Scan for the cell matching the given text and deliver its (X, Y) coordinate at center. 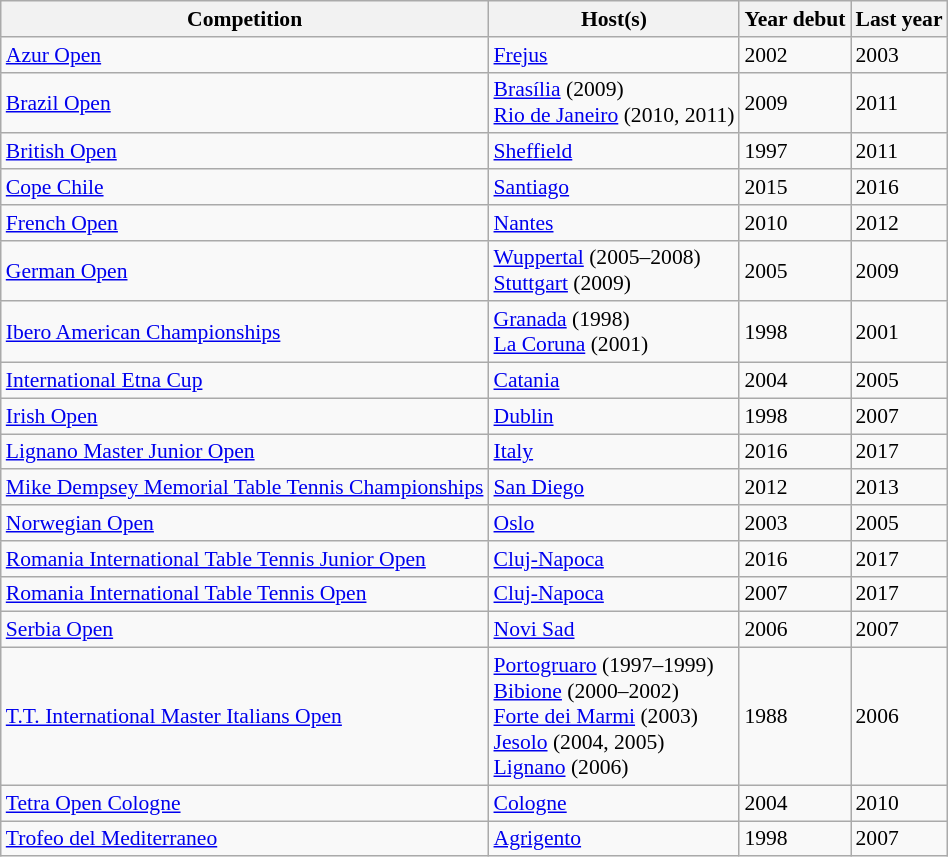
Catania (614, 381)
2015 (794, 187)
Portogruaro (1997–1999) Bibione (2000–2002) Forte dei Marmi (2003) Jesolo (2004, 2005) Lignano (2006) (614, 717)
Host(s) (614, 19)
German Open (245, 270)
Ibero American Championships (245, 332)
Wuppertal (2005–2008) Stuttgart (2009) (614, 270)
Granada (1998) La Coruna (2001) (614, 332)
Last year (898, 19)
Agrigento (614, 839)
Brasília (2009) Rio de Janeiro (2010, 2011) (614, 102)
Cologne (614, 803)
Brazil Open (245, 102)
Norwegian Open (245, 523)
Trofeo del Mediterraneo (245, 839)
2001 (898, 332)
Dublin (614, 416)
Nantes (614, 223)
French Open (245, 223)
1988 (794, 717)
Romania International Table Tennis Junior Open (245, 559)
San Diego (614, 488)
T.T. International Master Italians Open (245, 717)
2002 (794, 55)
Lignano Master Junior Open (245, 452)
Santiago (614, 187)
Frejus (614, 55)
Year debut (794, 19)
British Open (245, 152)
Romania International Table Tennis Open (245, 594)
1997 (794, 152)
Serbia Open (245, 630)
Competition (245, 19)
Tetra Open Cologne (245, 803)
2013 (898, 488)
Cope Chile (245, 187)
Sheffield (614, 152)
Italy (614, 452)
International Etna Cup (245, 381)
Mike Dempsey Memorial Table Tennis Championships (245, 488)
Oslo (614, 523)
Irish Open (245, 416)
Novi Sad (614, 630)
Azur Open (245, 55)
